From the cell containing the given text, extract its center point as [x, y] coordinate. 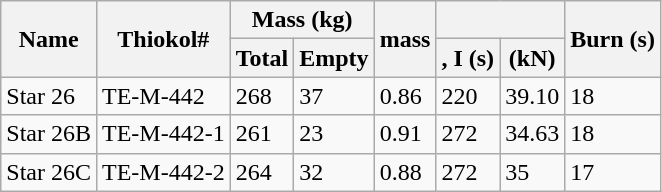
264 [262, 172]
0.91 [405, 134]
Star 26 [49, 96]
Mass (kg) [302, 20]
32 [334, 172]
TE-M-442-1 [163, 134]
TE-M-442-2 [163, 172]
Burn (s) [613, 39]
Total [262, 58]
Name [49, 39]
0.88 [405, 172]
0.86 [405, 96]
34.63 [532, 134]
Star 26C [49, 172]
37 [334, 96]
Empty [334, 58]
39.10 [532, 96]
220 [468, 96]
23 [334, 134]
, I (s) [468, 58]
Star 26B [49, 134]
35 [532, 172]
268 [262, 96]
17 [613, 172]
mass [405, 39]
(kN) [532, 58]
261 [262, 134]
Thiokol# [163, 39]
TE-M-442 [163, 96]
